Pinpoint the cell where the given text exists, returning its [x, y] midpoint coordinate. 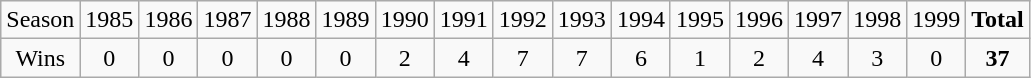
6 [640, 58]
1988 [286, 20]
1998 [878, 20]
Total [998, 20]
1999 [936, 20]
1993 [582, 20]
Season [40, 20]
1 [700, 58]
1997 [818, 20]
1992 [522, 20]
1985 [110, 20]
1987 [228, 20]
1996 [758, 20]
1991 [464, 20]
1989 [346, 20]
1995 [700, 20]
Wins [40, 58]
3 [878, 58]
1994 [640, 20]
37 [998, 58]
1990 [404, 20]
1986 [168, 20]
